Pinpoint the cell where the given text exists, returning its [X, Y] midpoint coordinate. 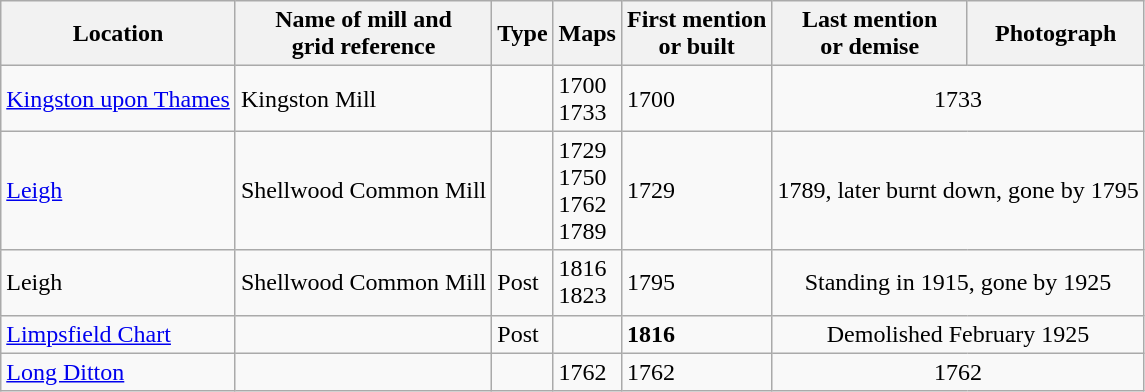
Limpsfield Chart [118, 334]
Name of mill andgrid reference [363, 34]
First mentionor built [696, 34]
1729 [696, 190]
1795 [696, 282]
1789, later burnt down, gone by 1795 [958, 190]
Kingston upon Thames [118, 98]
1733 [958, 98]
1816 [696, 334]
Type [522, 34]
18161823 [587, 282]
Maps [587, 34]
1700 [696, 98]
17001733 [587, 98]
1729175017621789 [587, 190]
Photograph [1056, 34]
Kingston Mill [363, 98]
Last mention or demise [870, 34]
Location [118, 34]
Long Ditton [118, 372]
Standing in 1915, gone by 1925 [958, 282]
Demolished February 1925 [958, 334]
